Search for the cell housing the specified text and yield its [x, y] center coordinate. 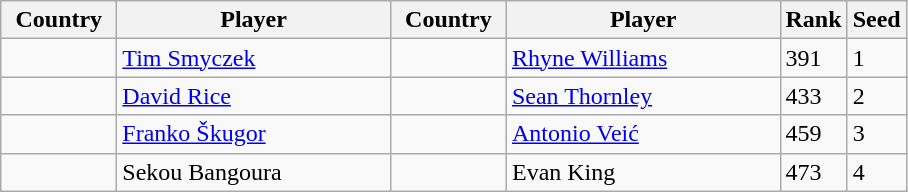
4 [876, 172]
Antonio Veić [643, 134]
Franko Škugor [254, 134]
Sekou Bangoura [254, 172]
Rank [814, 20]
391 [814, 58]
2 [876, 96]
473 [814, 172]
Rhyne Williams [643, 58]
Tim Smyczek [254, 58]
459 [814, 134]
1 [876, 58]
433 [814, 96]
Seed [876, 20]
3 [876, 134]
Evan King [643, 172]
David Rice [254, 96]
Sean Thornley [643, 96]
